Locate the cell with the specified text and output its [x, y] center coordinate. 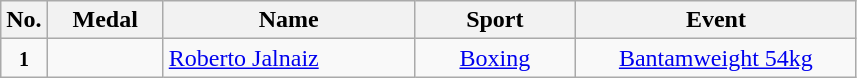
No. [24, 20]
1 [24, 58]
Boxing [494, 58]
Medal [105, 20]
Roberto Jalnaiz [288, 58]
Sport [494, 20]
Bantamweight 54kg [716, 58]
Name [288, 20]
Event [716, 20]
